Capture the cell that displays the provided text and extract its (X, Y) central coordinate. 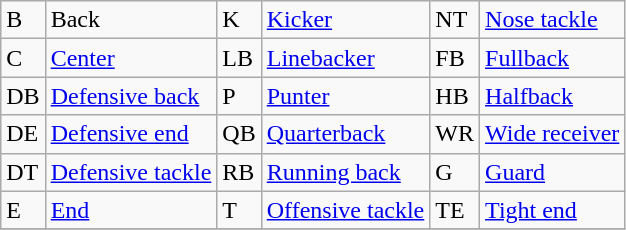
Guard (552, 172)
Linebacker (346, 58)
E (23, 210)
Punter (346, 96)
Wide receiver (552, 134)
Defensive tackle (131, 172)
RB (239, 172)
FB (455, 58)
Halfback (552, 96)
Back (131, 20)
Quarterback (346, 134)
Running back (346, 172)
K (239, 20)
HB (455, 96)
DE (23, 134)
DB (23, 96)
Tight end (552, 210)
P (239, 96)
LB (239, 58)
End (131, 210)
QB (239, 134)
Defensive end (131, 134)
Kicker (346, 20)
Center (131, 58)
T (239, 210)
C (23, 58)
Defensive back (131, 96)
DT (23, 172)
TE (455, 210)
Offensive tackle (346, 210)
Fullback (552, 58)
NT (455, 20)
WR (455, 134)
G (455, 172)
Nose tackle (552, 20)
B (23, 20)
